Locate the cell with the specified text and output its (X, Y) center coordinate. 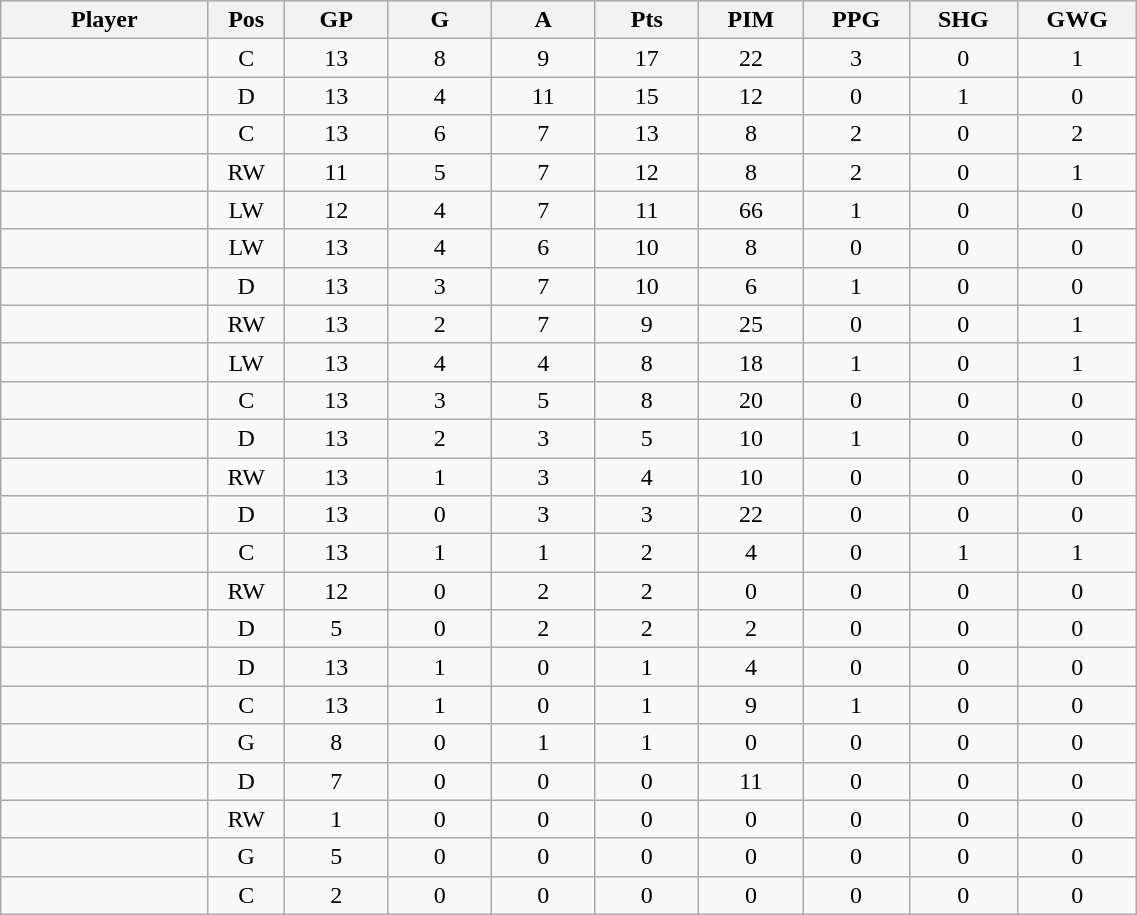
Pos (246, 20)
15 (647, 96)
SHG (964, 20)
25 (752, 324)
PPG (856, 20)
18 (752, 362)
A (544, 20)
20 (752, 400)
GP (336, 20)
Pts (647, 20)
PIM (752, 20)
Player (104, 20)
17 (647, 58)
GWG (1078, 20)
66 (752, 210)
